Locate the cell with the specified text and output its [x, y] center coordinate. 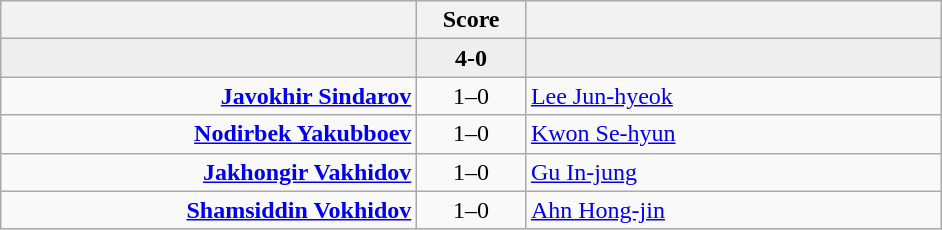
Shamsiddin Vokhidov [209, 210]
Score [472, 20]
Kwon Se-hyun [733, 134]
Javokhir Sindarov [209, 96]
Ahn Hong-jin [733, 210]
4-0 [472, 58]
Jakhongir Vakhidov [209, 172]
Lee Jun-hyeok [733, 96]
Gu In-jung [733, 172]
Nodirbek Yakubboev [209, 134]
